Return [x, y] of the center of cell containing provided text 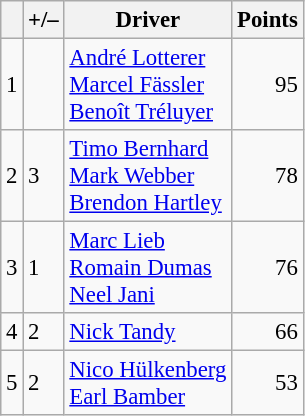
Marc Lieb Romain Dumas Neel Jani [148, 268]
4 [12, 332]
Nick Tandy [148, 332]
76 [268, 268]
Points [268, 20]
André Lotterer Marcel Fässler Benoît Tréluyer [148, 85]
5 [12, 384]
Driver [148, 20]
66 [268, 332]
78 [268, 176]
53 [268, 384]
Timo Bernhard Mark Webber Brendon Hartley [148, 176]
Nico Hülkenberg Earl Bamber [148, 384]
95 [268, 85]
+/– [44, 20]
